Identify which cell holds the provided text, then report its (X, Y) central coordinate. 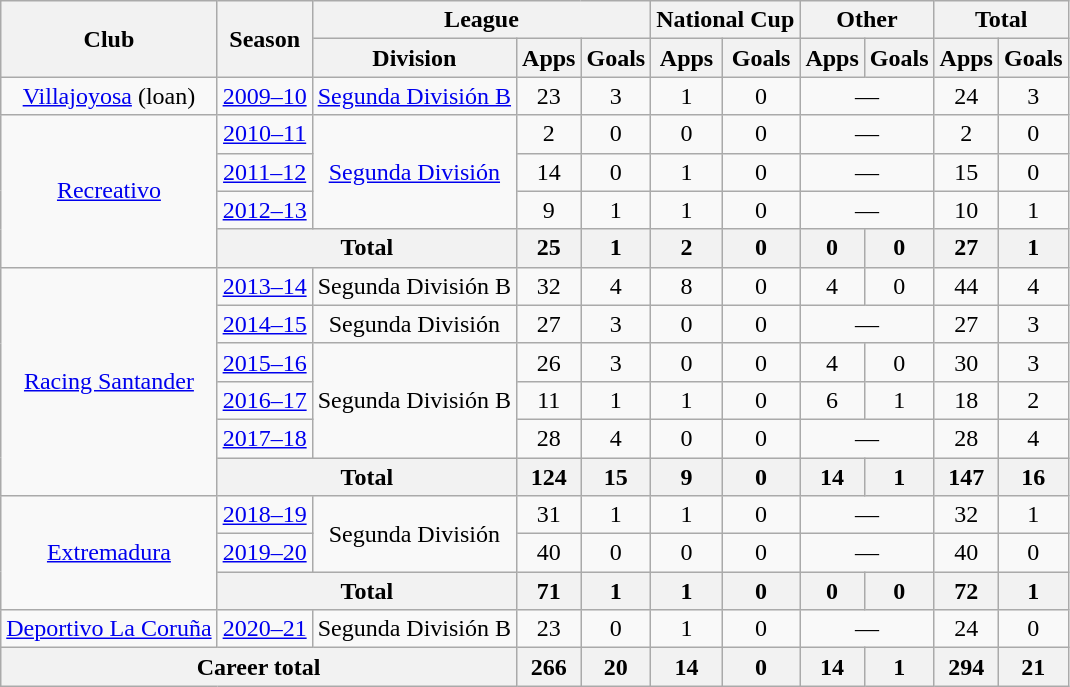
2014–15 (264, 324)
10 (966, 210)
2017–18 (264, 438)
294 (966, 667)
Club (109, 39)
Racing Santander (109, 381)
26 (549, 362)
2019–20 (264, 553)
2010–11 (264, 134)
Season (264, 39)
2009–10 (264, 96)
2016–17 (264, 400)
2015–16 (264, 362)
8 (687, 286)
2013–14 (264, 286)
Division (414, 58)
16 (1033, 477)
Career total (259, 667)
Recreativo (109, 191)
2011–12 (264, 172)
2020–21 (264, 629)
League (482, 20)
31 (549, 515)
124 (549, 477)
2012–13 (264, 210)
266 (549, 667)
25 (549, 248)
National Cup (726, 20)
21 (1033, 667)
6 (832, 400)
71 (549, 591)
Other (867, 20)
Villajoyosa (loan) (109, 96)
147 (966, 477)
20 (616, 667)
44 (966, 286)
72 (966, 591)
18 (966, 400)
11 (549, 400)
Deportivo La Coruña (109, 629)
Extremadura (109, 553)
2018–19 (264, 515)
30 (966, 362)
